Return (x, y) of the center of cell containing provided text 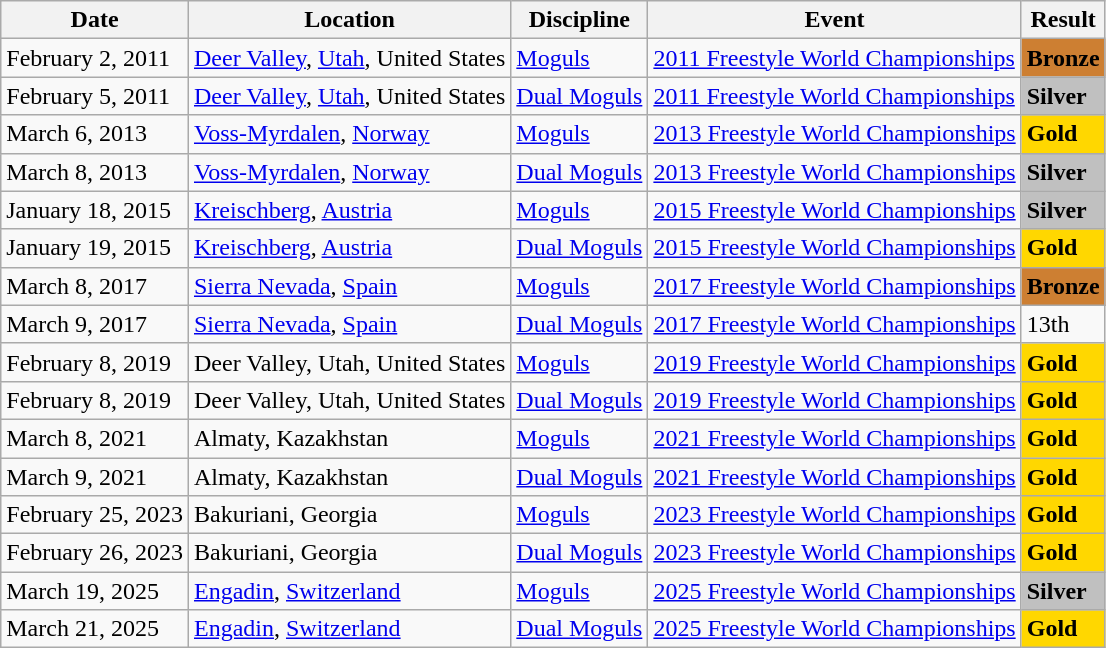
February 5, 2011 (95, 96)
March 21, 2025 (95, 629)
Date (95, 20)
March 8, 2013 (95, 172)
Event (834, 20)
March 8, 2017 (95, 286)
March 6, 2013 (95, 134)
March 19, 2025 (95, 591)
January 19, 2015 (95, 248)
13th (1063, 324)
Result (1063, 20)
March 9, 2017 (95, 324)
February 2, 2011 (95, 58)
March 8, 2021 (95, 438)
March 9, 2021 (95, 477)
Discipline (580, 20)
February 26, 2023 (95, 553)
February 25, 2023 (95, 515)
Location (349, 20)
January 18, 2015 (95, 210)
